Return the (x, y) coordinate for the center point of the cell that contains the specified text.  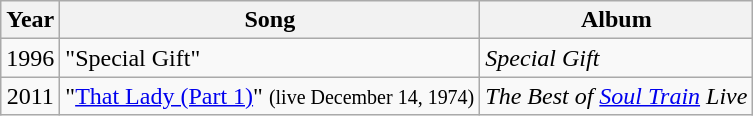
Year (30, 20)
Album (616, 20)
Special Gift (616, 58)
The Best of Soul Train Live (616, 96)
2011 (30, 96)
Song (270, 20)
1996 (30, 58)
"Special Gift" (270, 58)
"That Lady (Part 1)" (live December 14, 1974) (270, 96)
